Scan for the cell matching the given text and deliver its (X, Y) coordinate at center. 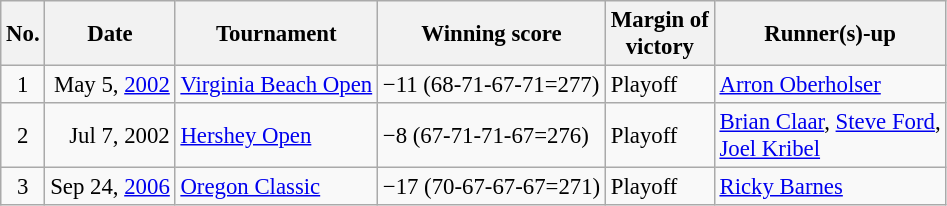
Tournament (276, 34)
Date (110, 34)
Arron Oberholser (830, 85)
Ricky Barnes (830, 187)
May 5, 2002 (110, 85)
−8 (67-71-71-67=276) (491, 136)
−11 (68-71-67-71=277) (491, 85)
Jul 7, 2002 (110, 136)
Margin ofvictory (660, 34)
2 (23, 136)
Virginia Beach Open (276, 85)
Sep 24, 2006 (110, 187)
Winning score (491, 34)
1 (23, 85)
3 (23, 187)
Oregon Classic (276, 187)
No. (23, 34)
Hershey Open (276, 136)
Brian Claar, Steve Ford, Joel Kribel (830, 136)
−17 (70-67-67-67=271) (491, 187)
Runner(s)-up (830, 34)
